Provide the (x, y) coordinate of the cell's center where the given text is located.  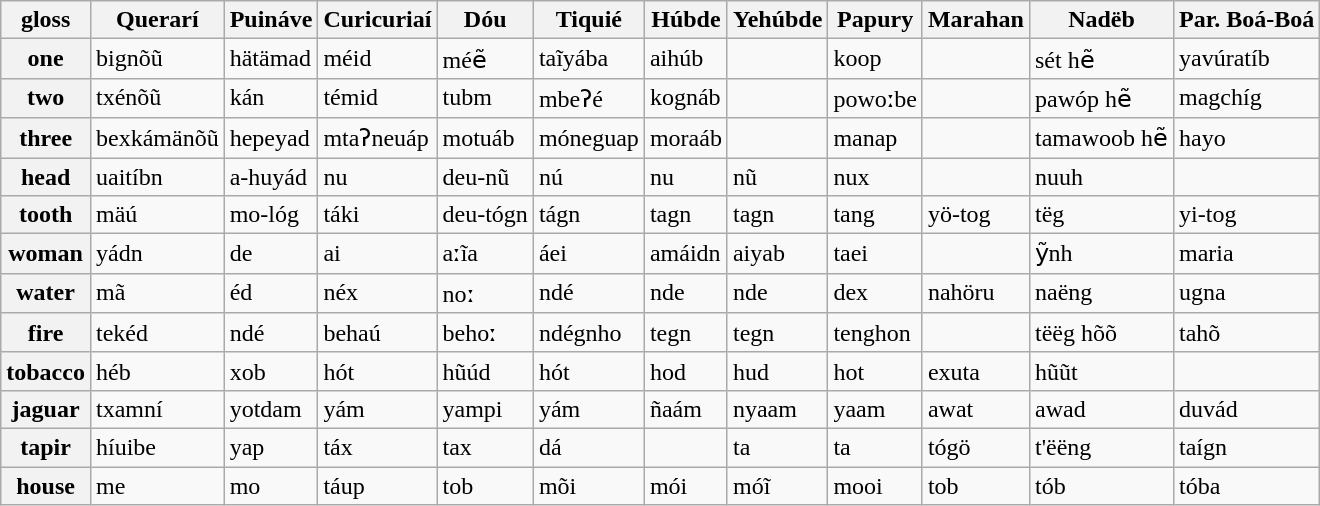
hod (686, 371)
fire (46, 333)
mã (157, 293)
txénõũ (157, 98)
Tiquié (588, 20)
tapir (46, 447)
nahöru (976, 293)
yotdam (271, 409)
Marahan (976, 20)
behoː (485, 333)
mooi (876, 485)
hud (777, 371)
dex (876, 293)
taígn (1247, 447)
three (46, 138)
tamawoob hẽ (1101, 138)
noː (485, 293)
Curicuriaí (378, 20)
nũ (777, 177)
mo (271, 485)
kán (271, 98)
deu-nũ (485, 177)
yap (271, 447)
hot (876, 371)
táki (378, 215)
naëng (1101, 293)
Puináve (271, 20)
tóba (1247, 485)
tágn (588, 215)
sét hẽ (1101, 59)
táup (378, 485)
móĩ (777, 485)
ñaám (686, 409)
amáidn (686, 254)
mtaʔneuáp (378, 138)
a-huyád (271, 177)
ỹnh (1101, 254)
awat (976, 409)
nux (876, 177)
water (46, 293)
hayo (1247, 138)
témid (378, 98)
nú (588, 177)
mói (686, 485)
tobacco (46, 371)
tekéd (157, 333)
táx (378, 447)
gloss (46, 20)
áei (588, 254)
yavúratíb (1247, 59)
two (46, 98)
éd (271, 293)
méid (378, 59)
tax (485, 447)
maria (1247, 254)
Papury (876, 20)
bexkámänõũ (157, 138)
nyaam (777, 409)
tenghon (876, 333)
mäú (157, 215)
méẽ (485, 59)
house (46, 485)
Par. Boá-Boá (1247, 20)
t'ëëng (1101, 447)
mo-lóg (271, 215)
koop (876, 59)
exuta (976, 371)
de (271, 254)
woman (46, 254)
Querarí (157, 20)
aiyab (777, 254)
hũũt (1101, 371)
mbeʔé (588, 98)
héb (157, 371)
taĩyába (588, 59)
mõi (588, 485)
yampi (485, 409)
ai (378, 254)
yádn (157, 254)
duvád (1247, 409)
yaam (876, 409)
powoːbe (876, 98)
híuibe (157, 447)
moraáb (686, 138)
tang (876, 215)
ndégnho (588, 333)
motuáb (485, 138)
behaú (378, 333)
yö-tog (976, 215)
xob (271, 371)
txamní (157, 409)
tógö (976, 447)
hepeyad (271, 138)
magchíg (1247, 98)
jaguar (46, 409)
pawóp hẽ (1101, 98)
tahõ (1247, 333)
bignõũ (157, 59)
hätämad (271, 59)
aihúb (686, 59)
uaitíbn (157, 177)
tëëg hõõ (1101, 333)
móneguap (588, 138)
deu-tógn (485, 215)
tëg (1101, 215)
one (46, 59)
Húbde (686, 20)
yi-tog (1247, 215)
tób (1101, 485)
nuuh (1101, 177)
tubm (485, 98)
taei (876, 254)
Dóu (485, 20)
néx (378, 293)
Nadëb (1101, 20)
head (46, 177)
tooth (46, 215)
manap (876, 138)
hũúd (485, 371)
Yehúbde (777, 20)
ugna (1247, 293)
awad (1101, 409)
me (157, 485)
dá (588, 447)
aːĩa (485, 254)
kognáb (686, 98)
